Capture the cell that displays the provided text and extract its [X, Y] central coordinate. 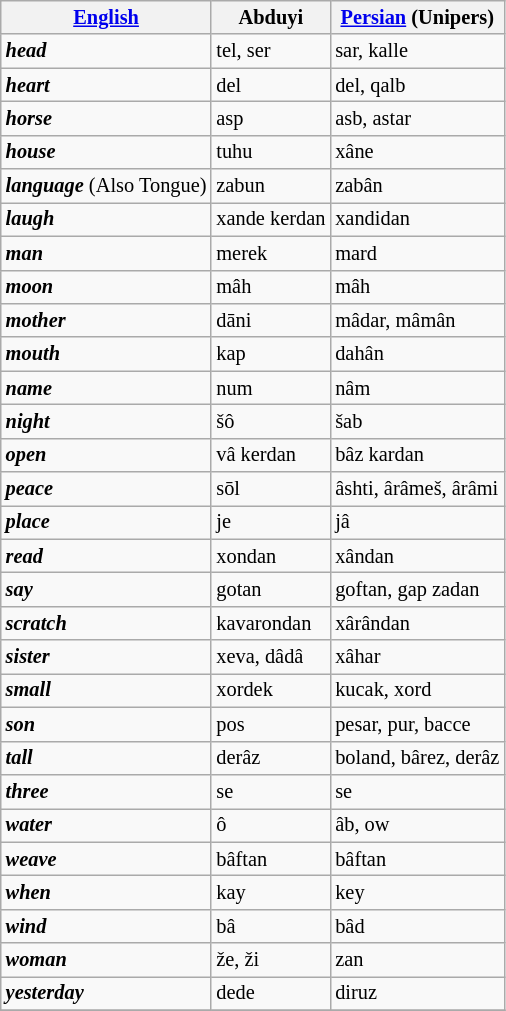
weave [106, 859]
peace [106, 489]
pesar, pur, bacce [417, 724]
je [270, 522]
zan [417, 960]
key [417, 892]
sister [106, 657]
three [106, 791]
sōl [270, 489]
laugh [106, 219]
âb, ow [417, 825]
num [270, 388]
pos [270, 724]
zabun [270, 186]
jâ [417, 522]
kap [270, 354]
šô [270, 421]
kucak, xord [417, 690]
dahân [417, 354]
xandidan [417, 219]
horse [106, 118]
English [106, 17]
kay [270, 892]
tall [106, 758]
Persian (Unipers) [417, 17]
gotan [270, 589]
house [106, 152]
sar, kalle [417, 51]
head [106, 51]
ô [270, 825]
šab [417, 421]
xande kerdan [270, 219]
xâne [417, 152]
xârândan [417, 623]
xeva, dâdâ [270, 657]
tuhu [270, 152]
tel, ser [270, 51]
son [106, 724]
goftan, gap zadan [417, 589]
xâhar [417, 657]
boland, bârez, derâz [417, 758]
xordek [270, 690]
âshti, ârâmeš, ârâmi [417, 489]
bâd [417, 926]
name [106, 388]
place [106, 522]
bâz kardan [417, 455]
zabân [417, 186]
vâ kerdan [270, 455]
man [106, 253]
moon [106, 287]
wind [106, 926]
night [106, 421]
dāni [270, 320]
mouth [106, 354]
woman [106, 960]
asp [270, 118]
nâm [417, 388]
mâdar, mâmân [417, 320]
že, ži [270, 960]
say [106, 589]
bâ [270, 926]
merek [270, 253]
dede [270, 993]
asb, astar [417, 118]
water [106, 825]
derâz [270, 758]
del [270, 85]
open [106, 455]
language (Also Tongue) [106, 186]
xândan [417, 556]
when [106, 892]
small [106, 690]
kavarondan [270, 623]
Abduyi [270, 17]
yesterday [106, 993]
del, qalb [417, 85]
diruz [417, 993]
mother [106, 320]
xondan [270, 556]
heart [106, 85]
read [106, 556]
mard [417, 253]
scratch [106, 623]
